Return the (x, y) coordinate for the center point of the cell that contains the specified text.  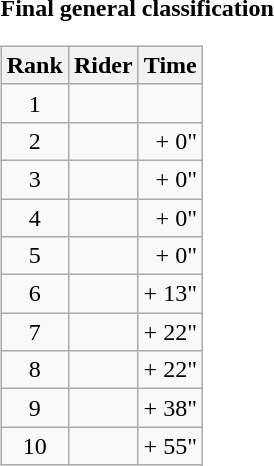
5 (34, 256)
+ 38" (170, 408)
+ 13" (170, 294)
10 (34, 446)
Rider (103, 65)
3 (34, 179)
8 (34, 370)
Rank (34, 65)
2 (34, 141)
9 (34, 408)
Time (170, 65)
4 (34, 217)
7 (34, 332)
+ 55" (170, 446)
6 (34, 294)
1 (34, 103)
